From the cell containing the given text, extract its center point as [x, y] coordinate. 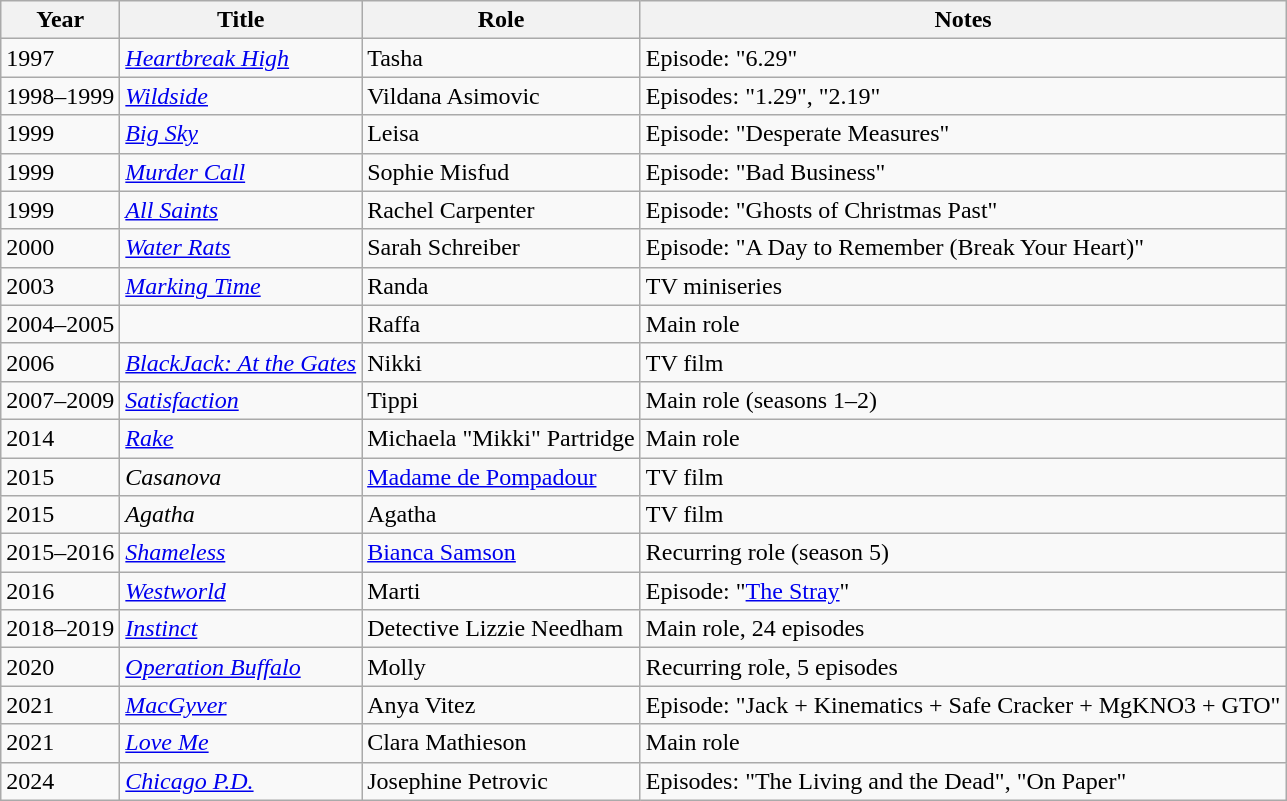
Love Me [241, 743]
Sophie Misfud [502, 172]
Role [502, 20]
Rake [241, 438]
2007–2009 [60, 400]
All Saints [241, 210]
Heartbreak High [241, 58]
Wildside [241, 96]
Josephine Petrovic [502, 781]
Big Sky [241, 134]
Episode: "Desperate Measures" [963, 134]
2014 [60, 438]
TV miniseries [963, 286]
Episodes: "1.29", "2.19" [963, 96]
2015–2016 [60, 553]
Episodes: "The Living and the Dead", "On Paper" [963, 781]
2006 [60, 362]
2016 [60, 591]
Main role, 24 episodes [963, 629]
Leisa [502, 134]
1998–1999 [60, 96]
Title [241, 20]
Casanova [241, 477]
Marti [502, 591]
Raffa [502, 324]
2003 [60, 286]
Operation Buffalo [241, 667]
Episode: "The Stray" [963, 591]
Episode: "Bad Business" [963, 172]
Recurring role, 5 episodes [963, 667]
Murder Call [241, 172]
Episode: "6.29" [963, 58]
Bianca Samson [502, 553]
Episode: "Jack + Kinematics + Safe Cracker + MgKNO3 + GTO" [963, 705]
2020 [60, 667]
Madame de Pompadour [502, 477]
Water Rats [241, 248]
Nikki [502, 362]
2024 [60, 781]
Westworld [241, 591]
Marking Time [241, 286]
Episode: "A Day to Remember (Break Your Heart)" [963, 248]
Sarah Schreiber [502, 248]
Shameless [241, 553]
Satisfaction [241, 400]
2000 [60, 248]
2004–2005 [60, 324]
Chicago P.D. [241, 781]
2018–2019 [60, 629]
Vildana Asimovic [502, 96]
Notes [963, 20]
Anya Vitez [502, 705]
Recurring role (season 5) [963, 553]
MacGyver [241, 705]
Michaela "Mikki" Partridge [502, 438]
Tippi [502, 400]
Year [60, 20]
Clara Mathieson [502, 743]
Rachel Carpenter [502, 210]
1997 [60, 58]
Molly [502, 667]
BlackJack: At the Gates [241, 362]
Randa [502, 286]
Episode: "Ghosts of Christmas Past" [963, 210]
Detective Lizzie Needham [502, 629]
Tasha [502, 58]
Main role (seasons 1–2) [963, 400]
Instinct [241, 629]
